Search for the cell housing the specified text and yield its (X, Y) center coordinate. 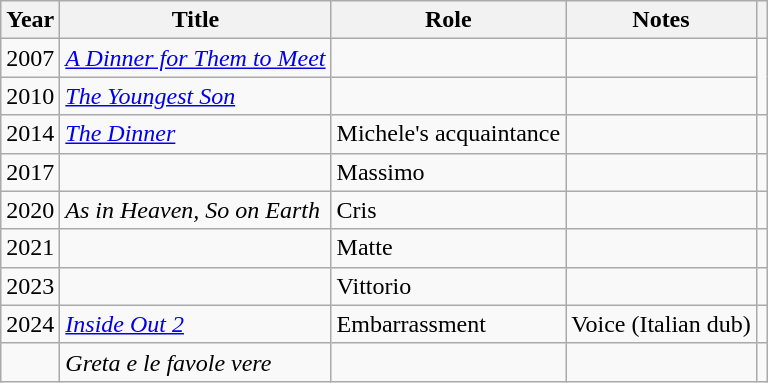
Notes (662, 20)
2010 (30, 96)
Michele's acquaintance (448, 134)
2021 (30, 248)
Greta e le favole vere (196, 362)
Inside Out 2 (196, 324)
The Dinner (196, 134)
As in Heaven, So on Earth (196, 210)
A Dinner for Them to Meet (196, 58)
2007 (30, 58)
Cris (448, 210)
Voice (Italian dub) (662, 324)
2017 (30, 172)
Matte (448, 248)
2023 (30, 286)
Role (448, 20)
Massimo (448, 172)
Title (196, 20)
2020 (30, 210)
2014 (30, 134)
Embarrassment (448, 324)
Year (30, 20)
2024 (30, 324)
The Youngest Son (196, 96)
Vittorio (448, 286)
